From the cell containing the given text, extract its center point as (x, y) coordinate. 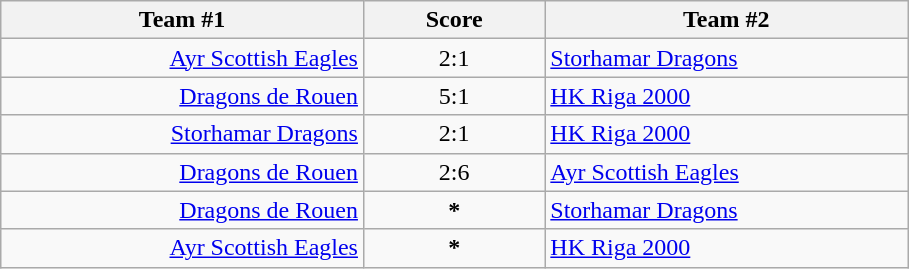
Team #2 (726, 20)
5:1 (454, 96)
Team #1 (182, 20)
Score (454, 20)
2:6 (454, 172)
